Find where the given text appears and provide that cell's center as [x, y] coordinate. 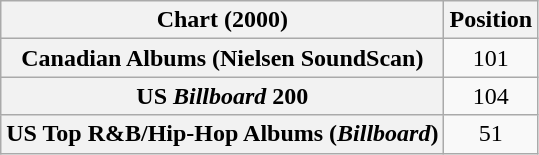
51 [491, 134]
US Billboard 200 [222, 96]
104 [491, 96]
Position [491, 20]
101 [491, 58]
Chart (2000) [222, 20]
US Top R&B/Hip-Hop Albums (Billboard) [222, 134]
Canadian Albums (Nielsen SoundScan) [222, 58]
